Scan for the cell matching the given text and deliver its [X, Y] coordinate at center. 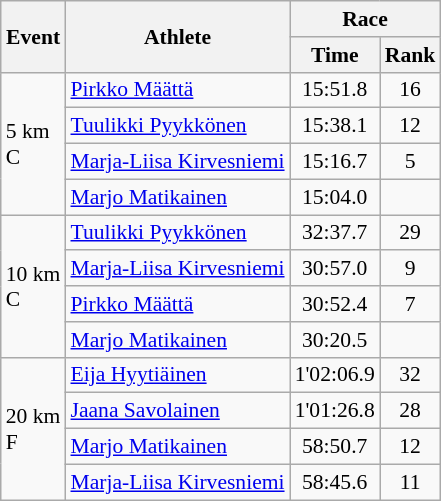
Race [366, 19]
11 [410, 482]
1'02:06.9 [335, 375]
5 [410, 162]
30:57.0 [335, 269]
15:04.0 [335, 197]
32:37.7 [335, 233]
1'01:26.8 [335, 411]
15:16.7 [335, 162]
28 [410, 411]
5 km C [34, 143]
32 [410, 375]
30:20.5 [335, 340]
10 km C [34, 286]
58:45.6 [335, 482]
Jaana Savolainen [177, 411]
15:51.8 [335, 90]
20 km F [34, 428]
Event [34, 36]
58:50.7 [335, 447]
Athlete [177, 36]
9 [410, 269]
16 [410, 90]
30:52.4 [335, 304]
Time [335, 55]
Rank [410, 55]
15:38.1 [335, 126]
29 [410, 233]
Eija Hyytiäinen [177, 375]
7 [410, 304]
